Identify which cell holds the provided text, then report its [x, y] central coordinate. 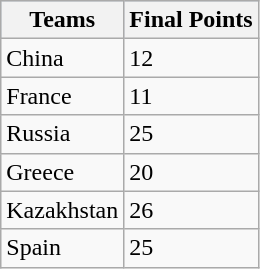
China [62, 58]
Kazakhstan [62, 210]
20 [191, 172]
Final Points [191, 20]
11 [191, 96]
France [62, 96]
Spain [62, 248]
12 [191, 58]
26 [191, 210]
Russia [62, 134]
Greece [62, 172]
Teams [62, 20]
